Scan for the cell matching the given text and deliver its (x, y) coordinate at center. 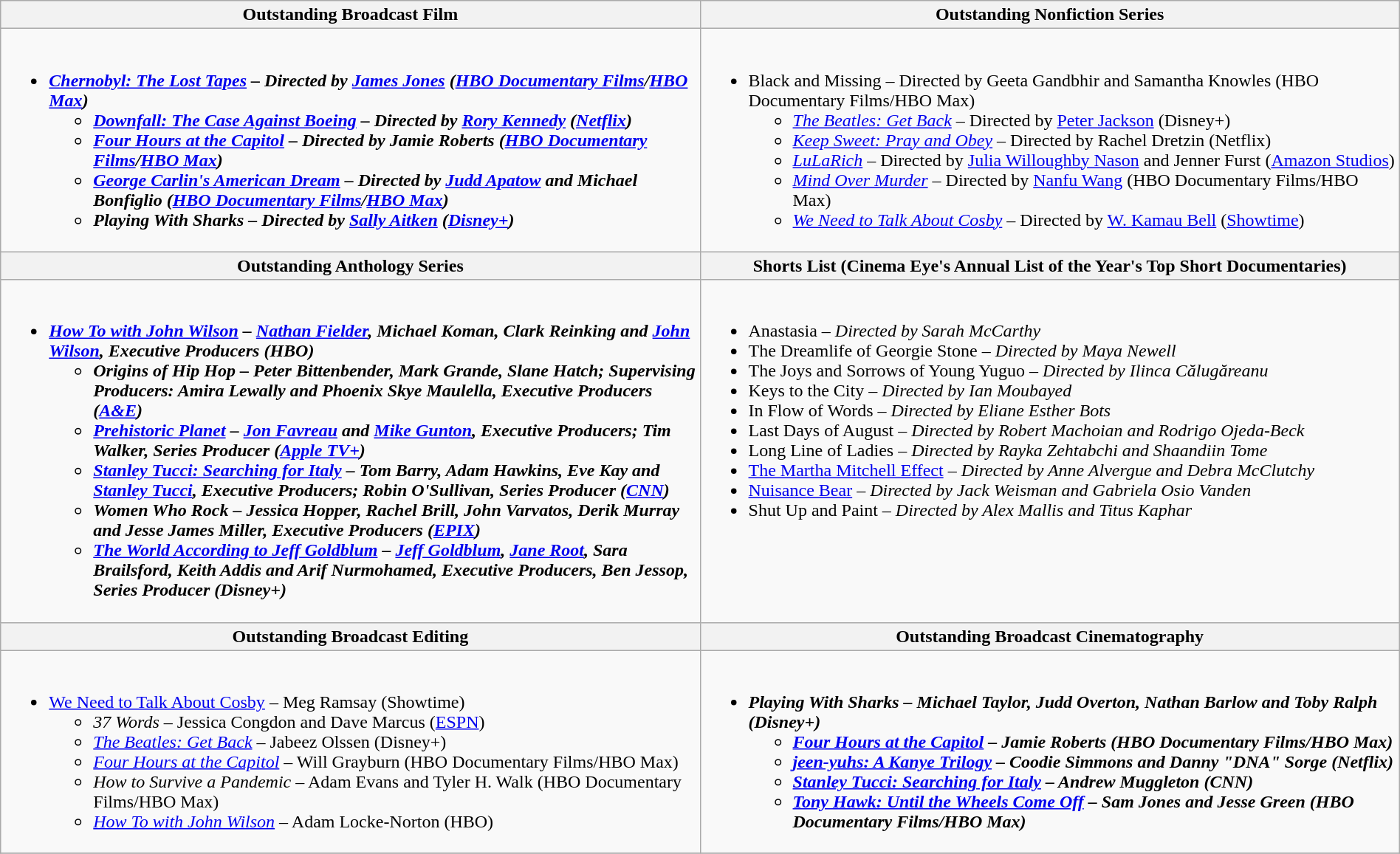
Outstanding Broadcast Film (350, 15)
Outstanding Anthology Series (350, 266)
Outstanding Broadcast Cinematography (1050, 636)
Shorts List (Cinema Eye's Annual List of the Year's Top Short Documentaries) (1050, 266)
Outstanding Broadcast Editing (350, 636)
Outstanding Nonfiction Series (1050, 15)
